Detect which cell encompasses the target text, then output its (X, Y) center coordinate. 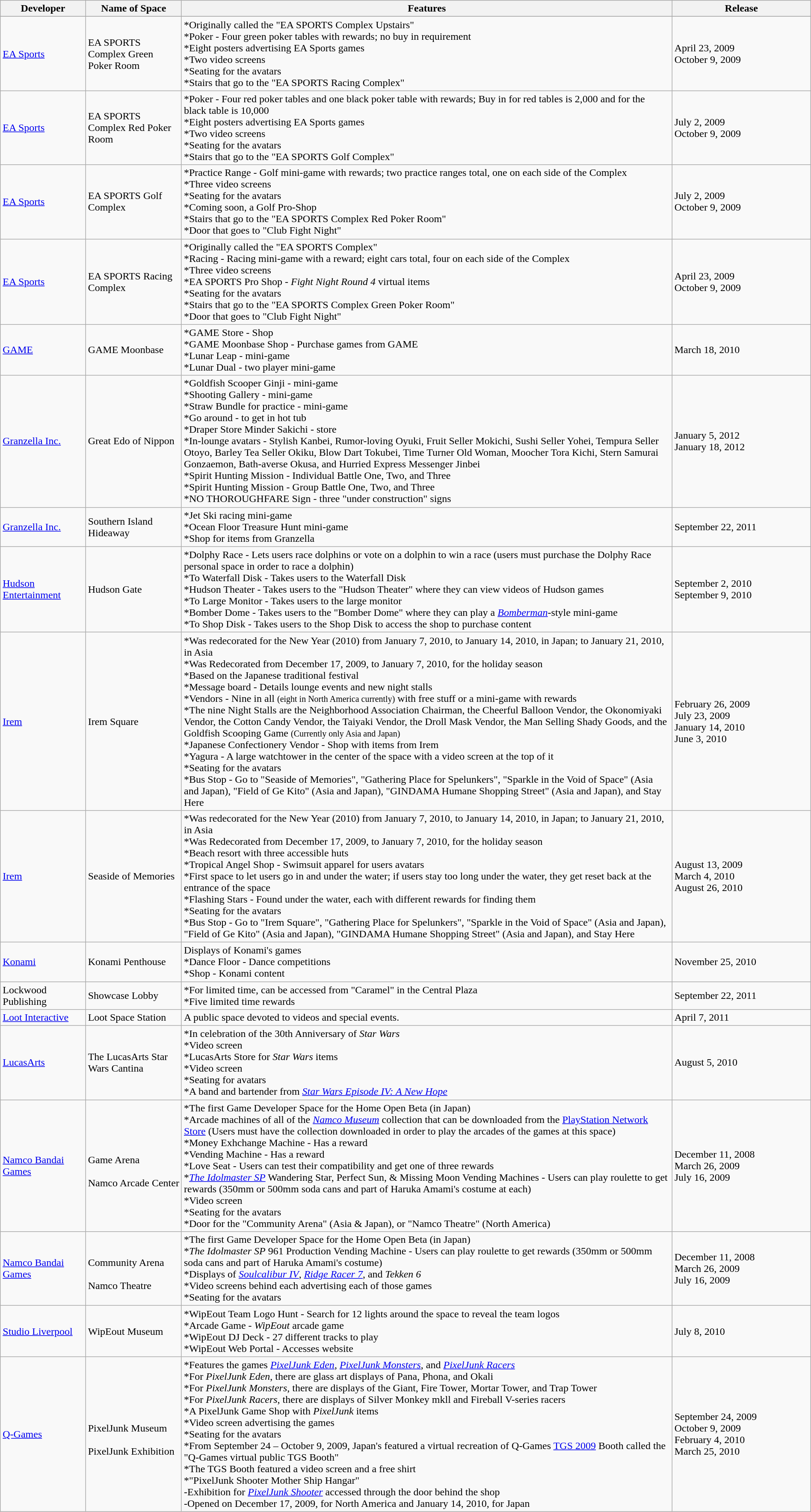
EA SPORTS Complex Red Poker Room (133, 128)
August 5, 2010 (741, 1063)
Q-Games (43, 1434)
Hudson Entertainment (43, 589)
*For limited time, can be accessed from "Caramel" in the Central Plaza*Five limited time rewards (427, 995)
EA SPORTS Racing Complex (133, 282)
September 24, 2009 October 9, 2009 February 4, 2010 March 25, 2010 (741, 1434)
Seaside of Memories (133, 876)
July 8, 2010 (741, 1331)
A public space devoted to videos and special events. (427, 1018)
Konami (43, 962)
Community ArenaNamco Theatre (133, 1268)
Game ArenaNamco Arcade Center (133, 1166)
Loot Space Station (133, 1018)
Great Edo of Nippon (133, 441)
Features (427, 9)
Southern Island Hideaway (133, 527)
Hudson Gate (133, 589)
Irem Square (133, 721)
Name of Space (133, 9)
September 2, 2010 September 9, 2010 (741, 589)
Loot Interactive (43, 1018)
PixelJunk MuseumPixelJunk Exhibition (133, 1434)
Release (741, 9)
April 7, 2011 (741, 1018)
Displays of Konami's games*Dance Floor - Dance competitions*Shop - Konami content (427, 962)
WipEout Museum (133, 1331)
GAME (43, 350)
January 5, 2012 January 18, 2012 (741, 441)
EA SPORTS Complex Green Poker Room (133, 54)
November 25, 2010 (741, 962)
GAME Moonbase (133, 350)
Showcase Lobby (133, 995)
Konami Penthouse (133, 962)
The LucasArts Star Wars Cantina (133, 1063)
Studio Liverpool (43, 1331)
LucasArts (43, 1063)
Developer (43, 9)
Lockwood Publishing (43, 995)
March 18, 2010 (741, 350)
August 13, 2009 March 4, 2010 August 26, 2010 (741, 876)
February 26, 2009 July 23, 2009 January 14, 2010 June 3, 2010 (741, 721)
EA SPORTS Golf Complex (133, 202)
*GAME Store - Shop*GAME Moonbase Shop - Purchase games from GAME*Lunar Leap - mini-game*Lunar Dual - two player mini-game (427, 350)
*Jet Ski racing mini-game*Ocean Floor Treasure Hunt mini-game*Shop for items from Granzella (427, 527)
